Provide the [x, y] coordinate of the cell's center where the given text is located.  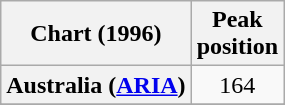
Australia (ARIA) [96, 85]
Chart (1996) [96, 34]
Peakposition [237, 34]
164 [237, 85]
